Provide the (X, Y) coordinate of the cell's center where the given text is located.  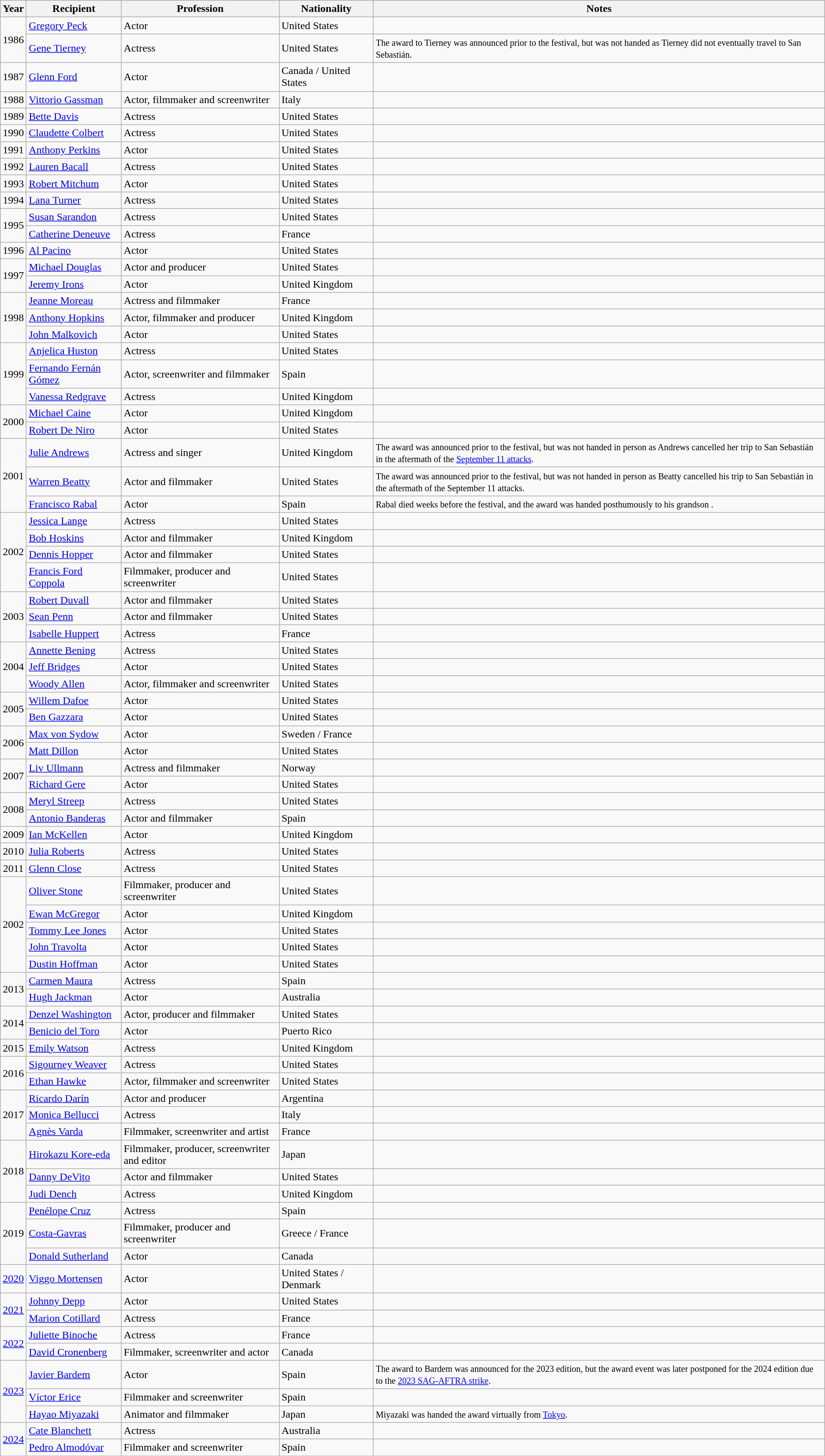
Julia Roberts (74, 852)
2003 (13, 617)
Meryl Streep (74, 801)
The award to Tierney was announced prior to the festival, but was not handed as Tierney did not eventually travel to San Sebastián. (599, 48)
Ewan McGregor (74, 914)
Jeremy Irons (74, 284)
Animator and filmmaker (200, 1414)
John Travolta (74, 947)
Jeff Bridges (74, 667)
Víctor Erice (74, 1397)
2023 (13, 1391)
1997 (13, 276)
Filmmaker, screenwriter and artist (200, 1132)
Recipient (74, 9)
2005 (13, 709)
Jeanne Moreau (74, 301)
Dustin Hoffman (74, 964)
Glenn Ford (74, 77)
Robert Mitchum (74, 183)
Fernando Fernán Gómez (74, 374)
Ian McKellen (74, 835)
2008 (13, 809)
Anjelica Huston (74, 351)
2013 (13, 989)
United States / Denmark (326, 1278)
Canada / United States (326, 77)
Michael Caine (74, 413)
Liv Ullmann (74, 767)
Robert De Niro (74, 430)
Monica Bellucci (74, 1115)
Hugh Jackman (74, 997)
Anthony Perkins (74, 150)
2022 (13, 1343)
1993 (13, 183)
1995 (13, 225)
1998 (13, 318)
Robert Duvall (74, 600)
2015 (13, 1048)
2021 (13, 1310)
Dennis Hopper (74, 555)
Agnès Varda (74, 1132)
1990 (13, 133)
2014 (13, 1023)
Denzel Washington (74, 1014)
Sweden / France (326, 734)
Miyazaki was handed the award virtually from Tokyo. (599, 1414)
Puerto Rico (326, 1031)
2019 (13, 1234)
Donald Sutherland (74, 1256)
Pedro Almodóvar (74, 1448)
Actor, filmmaker and producer (200, 318)
1996 (13, 251)
Judi Dench (74, 1194)
Year (13, 9)
2009 (13, 835)
1991 (13, 150)
Francis Ford Coppola (74, 577)
Gregory Peck (74, 26)
Profession (200, 9)
Matt Dillon (74, 751)
Al Pacino (74, 251)
2007 (13, 776)
Sigourney Weaver (74, 1064)
2016 (13, 1073)
Notes (599, 9)
2011 (13, 868)
Argentina (326, 1098)
1986 (13, 40)
Oliver Stone (74, 891)
Rabal died weeks before the festival, and the award was handed posthumously to his grandson . (599, 504)
Benicio del Toro (74, 1031)
Willem Dafoe (74, 700)
2024 (13, 1439)
Nationality (326, 9)
Johnny Depp (74, 1301)
Lauren Bacall (74, 167)
Hirokazu Kore-eda (74, 1154)
Viggo Mortensen (74, 1278)
Bette Davis (74, 116)
Francisco Rabal (74, 504)
John Malkovich (74, 334)
2020 (13, 1278)
Javier Bardem (74, 1374)
Warren Beatty (74, 481)
1992 (13, 167)
2017 (13, 1115)
Actress and singer (200, 453)
Michael Douglas (74, 267)
2004 (13, 667)
Lana Turner (74, 200)
1989 (13, 116)
Ricardo Darín (74, 1098)
Catherine Deneuve (74, 234)
1999 (13, 374)
Antonio Banderas (74, 818)
Woody Allen (74, 684)
Isabelle Huppert (74, 634)
Filmmaker, producer, screenwriter and editor (200, 1154)
Cate Blanchett (74, 1431)
Danny DeVito (74, 1177)
Susan Sarandon (74, 217)
2001 (13, 475)
Richard Gere (74, 784)
Gene Tierney (74, 48)
Sean Penn (74, 617)
2010 (13, 852)
Hayao Miyazaki (74, 1414)
Penélope Cruz (74, 1211)
Anthony Hopkins (74, 318)
Jessica Lange (74, 521)
Norway (326, 767)
Annette Bening (74, 650)
Max von Sydow (74, 734)
Actor, screenwriter and filmmaker (200, 374)
2000 (13, 422)
Julie Andrews (74, 453)
Carmen Maura (74, 981)
Ben Gazzara (74, 717)
Juliette Binoche (74, 1335)
Costa-Gavras (74, 1234)
1988 (13, 100)
Claudette Colbert (74, 133)
Actor, producer and filmmaker (200, 1014)
1987 (13, 77)
Glenn Close (74, 868)
Filmmaker, screenwriter and actor (200, 1352)
1994 (13, 200)
Vanessa Redgrave (74, 396)
Greece / France (326, 1234)
2018 (13, 1171)
David Cronenberg (74, 1352)
Tommy Lee Jones (74, 930)
Vittorio Gassman (74, 100)
Bob Hoskins (74, 538)
2006 (13, 742)
Ethan Hawke (74, 1081)
Marion Cotillard (74, 1318)
Emily Watson (74, 1048)
